Detect which cell encompasses the target text, then output its [x, y] center coordinate. 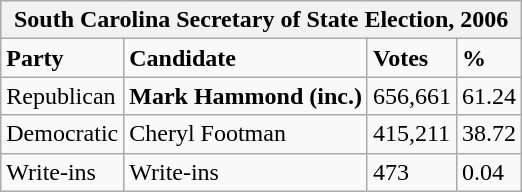
Democratic [62, 134]
656,661 [412, 96]
Votes [412, 58]
0.04 [490, 172]
473 [412, 172]
South Carolina Secretary of State Election, 2006 [262, 20]
38.72 [490, 134]
Candidate [246, 58]
Cheryl Footman [246, 134]
61.24 [490, 96]
Party [62, 58]
Mark Hammond (inc.) [246, 96]
% [490, 58]
415,211 [412, 134]
Republican [62, 96]
